Scan for the cell matching the given text and deliver its (X, Y) coordinate at center. 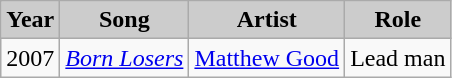
Artist (267, 20)
Matthew Good (267, 58)
Song (124, 20)
Lead man (398, 58)
2007 (30, 58)
Born Losers (124, 58)
Role (398, 20)
Year (30, 20)
